Locate the cell with the specified text and output its (X, Y) center coordinate. 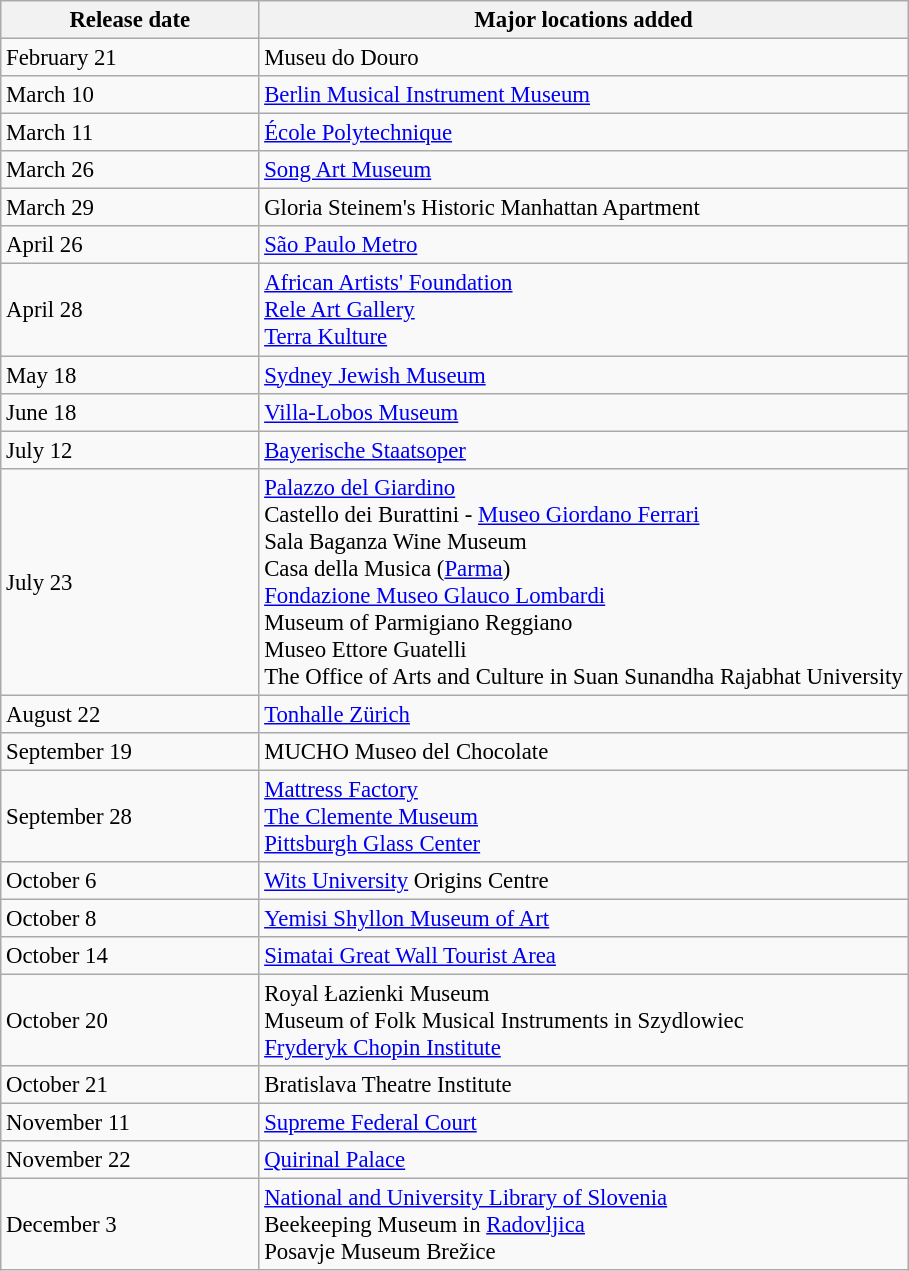
Gloria Steinem's Historic Manhattan Apartment (584, 208)
March 26 (130, 170)
February 21 (130, 58)
November 22 (130, 1160)
December 3 (130, 1225)
African Artists' Foundation Rele Art Gallery Terra Kulture (584, 310)
July 23 (130, 582)
Quirinal Palace (584, 1160)
Royal Łazienki Museum Museum of Folk Musical Instruments in Szydlowiec Fryderyk Chopin Institute (584, 1021)
Simatai Great Wall Tourist Area (584, 956)
October 20 (130, 1021)
Song Art Museum (584, 170)
Villa-Lobos Museum (584, 412)
Sydney Jewish Museum (584, 375)
March 10 (130, 95)
October 14 (130, 956)
August 22 (130, 714)
May 18 (130, 375)
Bratislava Theatre Institute (584, 1085)
September 28 (130, 816)
October 6 (130, 881)
Yemisi Shyllon Museum of Art (584, 918)
October 21 (130, 1085)
Tonhalle Zürich (584, 714)
October 8 (130, 918)
Museu do Douro (584, 58)
June 18 (130, 412)
National and University Library of Slovenia Beekeeping Museum in Radovljica Posavje Museum Brežice (584, 1225)
Major locations added (584, 20)
Mattress Factory The Clemente Museum Pittsburgh Glass Center (584, 816)
April 28 (130, 310)
March 29 (130, 208)
Release date (130, 20)
November 11 (130, 1123)
March 11 (130, 133)
September 19 (130, 752)
École Polytechnique (584, 133)
Wits University Origins Centre (584, 881)
Supreme Federal Court (584, 1123)
MUCHO Museo del Chocolate (584, 752)
Bayerische Staatsoper (584, 450)
São Paulo Metro (584, 245)
July 12 (130, 450)
Berlin Musical Instrument Museum (584, 95)
April 26 (130, 245)
